Scan for the cell matching the given text and deliver its [x, y] coordinate at center. 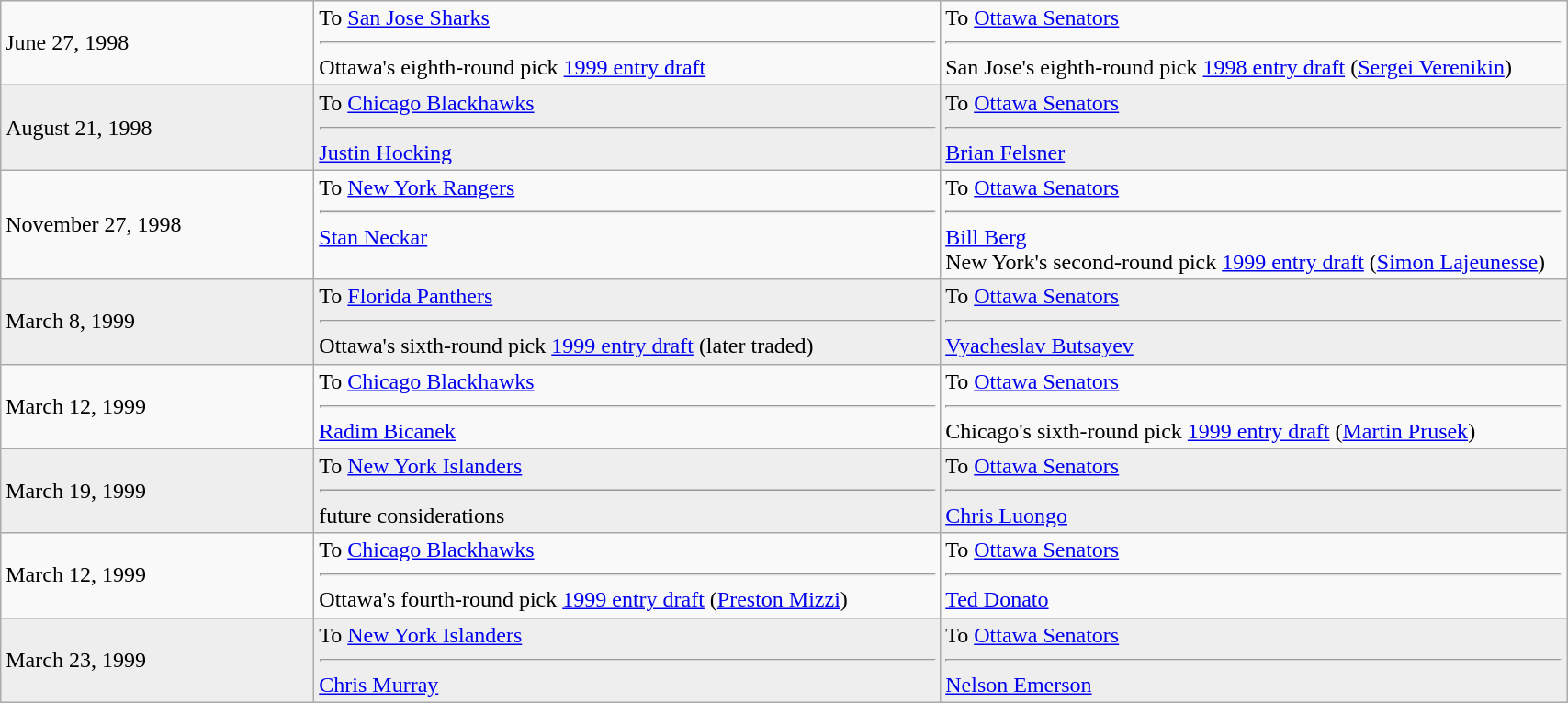
To Ottawa SenatorsChris Luongo [1254, 491]
March 8, 1999 [158, 322]
To Chicago BlackhawksOttawa's fourth-round pick 1999 entry draft (Preston Mizzi) [627, 575]
To New York Islandersfuture considerations [627, 491]
To New York RangersStan Neckar [627, 224]
To Ottawa SenatorsNelson Emerson [1254, 660]
To Ottawa SenatorsVyacheslav Butsayev [1254, 322]
To Ottawa SenatorsChicago's sixth-round pick 1999 entry draft (Martin Prusek) [1254, 406]
March 19, 1999 [158, 491]
June 27, 1998 [158, 43]
To Ottawa SenatorsTed Donato [1254, 575]
November 27, 1998 [158, 224]
To Florida PanthersOttawa's sixth-round pick 1999 entry draft (later traded) [627, 322]
To Ottawa SenatorsBrian Felsner [1254, 128]
To Chicago BlackhawksJustin Hocking [627, 128]
August 21, 1998 [158, 128]
To New York IslandersChris Murray [627, 660]
March 23, 1999 [158, 660]
To Ottawa SenatorsSan Jose's eighth-round pick 1998 entry draft (Sergei Verenikin) [1254, 43]
To Chicago BlackhawksRadim Bicanek [627, 406]
To Ottawa SenatorsBill BergNew York's second-round pick 1999 entry draft (Simon Lajeunesse) [1254, 224]
To San Jose SharksOttawa's eighth-round pick 1999 entry draft [627, 43]
